From the cell containing the given text, extract its center point as (X, Y) coordinate. 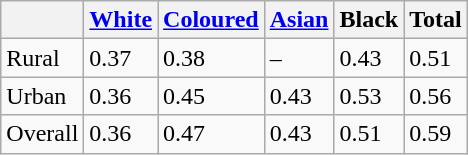
0.59 (436, 134)
0.45 (212, 96)
0.53 (369, 96)
0.37 (121, 58)
Overall (42, 134)
Total (436, 20)
0.47 (212, 134)
Asian (299, 20)
– (299, 58)
Urban (42, 96)
0.38 (212, 58)
White (121, 20)
Black (369, 20)
0.56 (436, 96)
Coloured (212, 20)
Rural (42, 58)
